Locate the cell with the specified text and output its (X, Y) center coordinate. 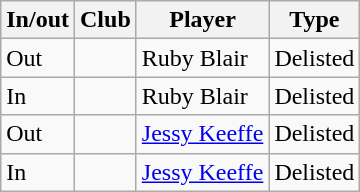
Club (106, 20)
Type (314, 20)
Player (202, 20)
In/out (38, 20)
